Return the [X, Y] coordinate for the center point of the cell that contains the specified text.  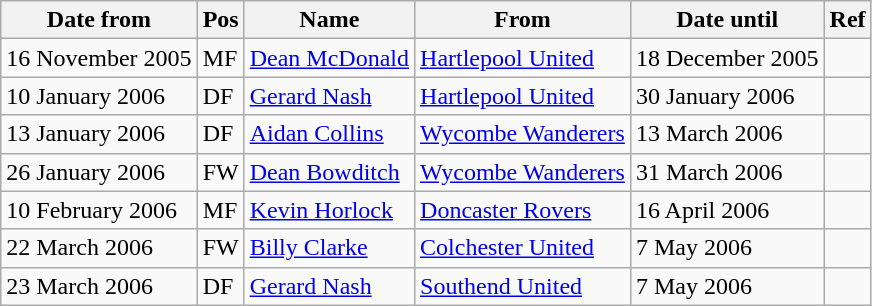
26 January 2006 [99, 172]
Dean McDonald [329, 58]
Kevin Horlock [329, 210]
16 November 2005 [99, 58]
Aidan Collins [329, 134]
23 March 2006 [99, 286]
13 March 2006 [727, 134]
Pos [220, 20]
Dean Bowditch [329, 172]
Billy Clarke [329, 248]
10 February 2006 [99, 210]
31 March 2006 [727, 172]
Doncaster Rovers [523, 210]
16 April 2006 [727, 210]
10 January 2006 [99, 96]
From [523, 20]
22 March 2006 [99, 248]
Date until [727, 20]
30 January 2006 [727, 96]
Date from [99, 20]
18 December 2005 [727, 58]
Colchester United [523, 248]
Name [329, 20]
Ref [848, 20]
Southend United [523, 286]
13 January 2006 [99, 134]
